Determine the (x, y) coordinate at the center of the cell enclosing the given text.  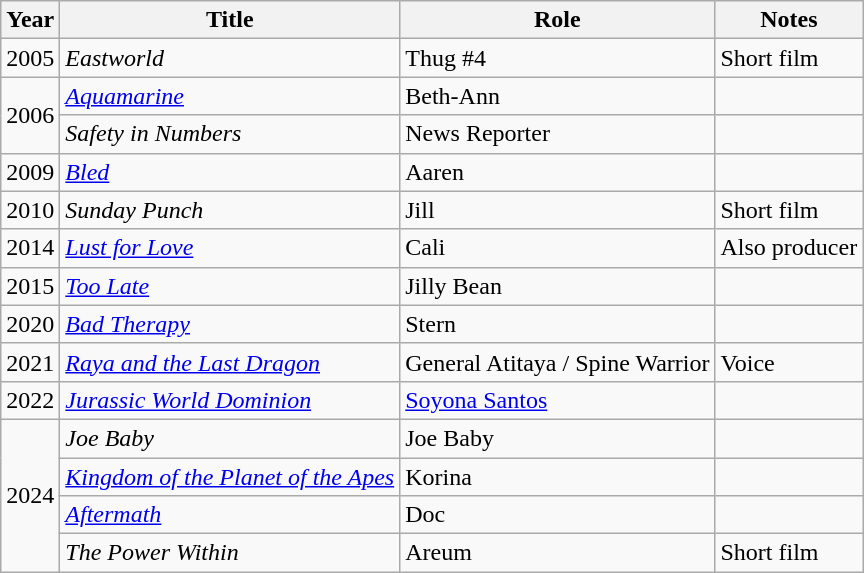
2009 (30, 172)
Bad Therapy (230, 324)
Title (230, 20)
Role (558, 20)
Eastworld (230, 58)
2021 (30, 362)
Notes (789, 20)
2005 (30, 58)
Jill (558, 210)
Safety in Numbers (230, 134)
Lust for Love (230, 248)
Areum (558, 553)
News Reporter (558, 134)
Too Late (230, 286)
2010 (30, 210)
Raya and the Last Dragon (230, 362)
Doc (558, 515)
2014 (30, 248)
General Atitaya / Spine Warrior (558, 362)
Thug #4 (558, 58)
Aquamarine (230, 96)
Beth-Ann (558, 96)
Soyona Santos (558, 400)
Aftermath (230, 515)
Korina (558, 477)
Aaren (558, 172)
2022 (30, 400)
2015 (30, 286)
Voice (789, 362)
2006 (30, 115)
Also producer (789, 248)
2024 (30, 495)
2020 (30, 324)
Year (30, 20)
Sunday Punch (230, 210)
Stern (558, 324)
Kingdom of the Planet of the Apes (230, 477)
Jurassic World Dominion (230, 400)
Cali (558, 248)
The Power Within (230, 553)
Jilly Bean (558, 286)
Bled (230, 172)
